Identify which cell holds the provided text, then report its [X, Y] central coordinate. 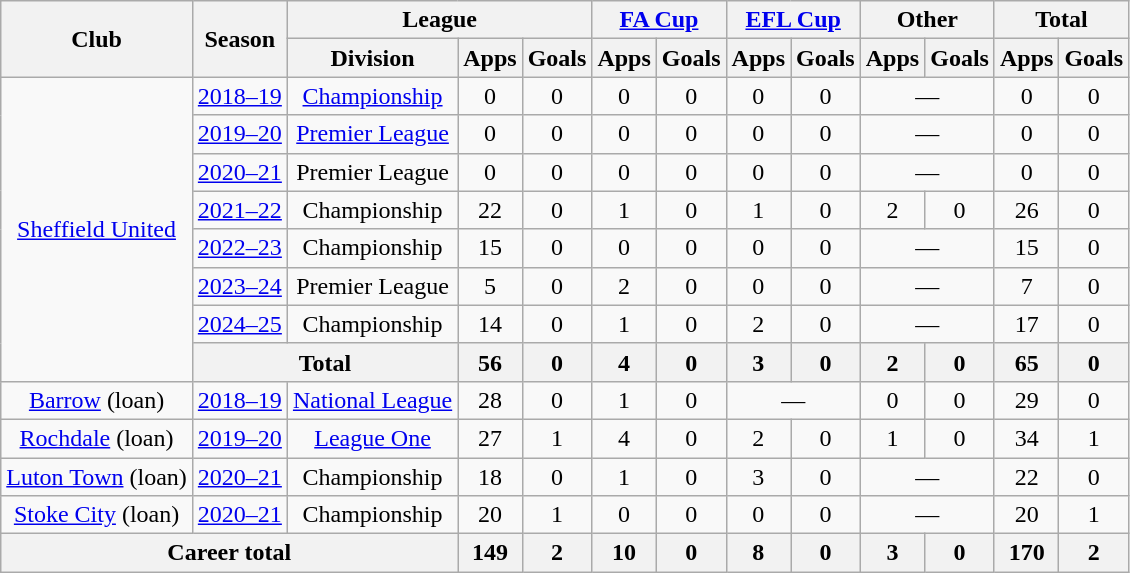
Barrow (loan) [97, 400]
Luton Town (loan) [97, 477]
28 [490, 400]
National League [372, 400]
2022–23 [240, 248]
Sheffield United [97, 229]
2024–25 [240, 324]
FA Cup [659, 20]
149 [490, 553]
8 [758, 553]
17 [1026, 324]
27 [490, 438]
2021–22 [240, 210]
56 [490, 362]
65 [1026, 362]
Club [97, 39]
14 [490, 324]
Stoke City (loan) [97, 515]
7 [1026, 286]
34 [1026, 438]
League One [372, 438]
Season [240, 39]
Division [372, 58]
League [439, 20]
5 [490, 286]
170 [1026, 553]
29 [1026, 400]
Career total [230, 553]
18 [490, 477]
EFL Cup [793, 20]
Rochdale (loan) [97, 438]
Other [927, 20]
10 [624, 553]
26 [1026, 210]
2023–24 [240, 286]
